Identify which cell holds the provided text, then report its (x, y) central coordinate. 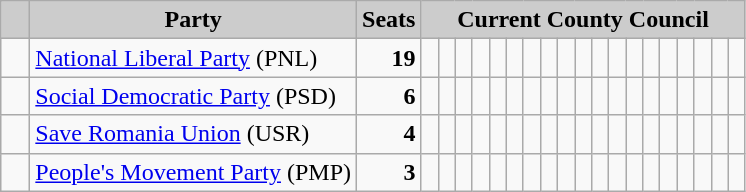
Current County Council (583, 20)
Save Romania Union (USR) (194, 134)
6 (389, 96)
19 (389, 58)
People's Movement Party (PMP) (194, 172)
Party (194, 20)
Seats (389, 20)
4 (389, 134)
3 (389, 172)
National Liberal Party (PNL) (194, 58)
Social Democratic Party (PSD) (194, 96)
